Output the (x, y) coordinate of the center of the cell containing the given text.  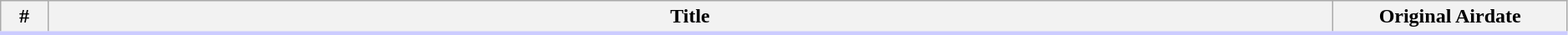
# (24, 17)
Original Airdate (1450, 17)
Title (690, 17)
